Identify which cell holds the provided text, then report its [x, y] central coordinate. 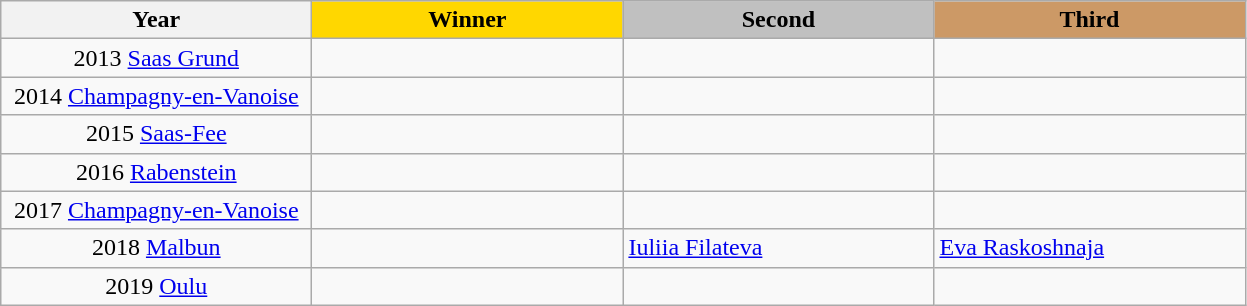
2015 Saas-Fee [156, 134]
2018 Malbun [156, 248]
2013 Saas Grund [156, 58]
Iuliia Filateva [778, 248]
Winner [468, 20]
Year [156, 20]
2016 Rabenstein [156, 172]
Eva Raskoshnaja [1090, 248]
2019 Oulu [156, 286]
2017 Champagny-en-Vanoise [156, 210]
2014 Champagny-en-Vanoise [156, 96]
Second [778, 20]
Third [1090, 20]
